Search for the cell housing the specified text and yield its [X, Y] center coordinate. 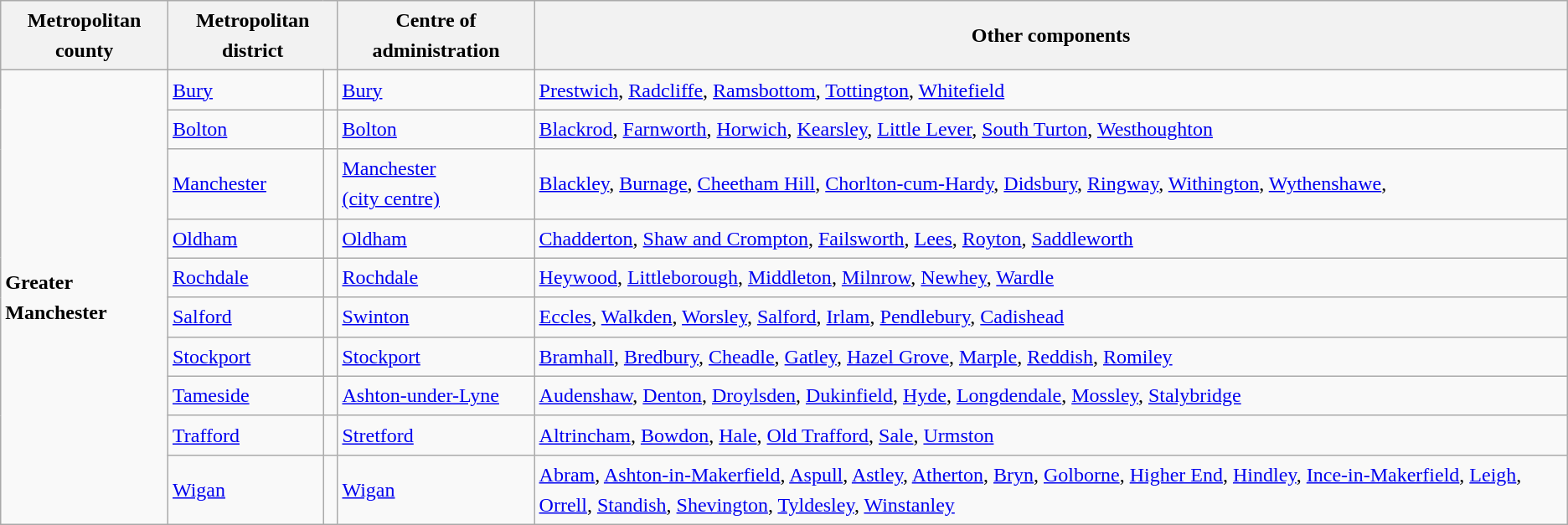
Blackley, Burnage, Cheetham Hill, Chorlton-cum-Hardy, Didsbury, Ringway, Withington, Wythenshawe, [1050, 184]
Chadderton, Shaw and Crompton, Failsworth, Lees, Royton, Saddleworth [1050, 238]
Centre of administration [436, 35]
Blackrod, Farnworth, Horwich, Kearsley, Little Lever, South Turton, Westhoughton [1050, 129]
Altrincham, Bowdon, Hale, Old Trafford, Sale, Urmston [1050, 435]
Trafford [245, 435]
Greater Manchester [85, 298]
Audenshaw, Denton, Droylsden, Dukinfield, Hyde, Longdendale, Mossley, Stalybridge [1050, 395]
Eccles, Walkden, Worsley, Salford, Irlam, Pendlebury, Cadishead [1050, 317]
Stretford [436, 435]
Prestwich, Radcliffe, Ramsbottom, Tottington, Whitefield [1050, 90]
Ashton-under-Lyne [436, 395]
Tameside [245, 395]
Metropolitan county [85, 35]
Manchester [245, 184]
Manchester(city centre) [436, 184]
Other components [1050, 35]
Heywood, Littleborough, Middleton, Milnrow, Newhey, Wardle [1050, 278]
Swinton [436, 317]
Metropolitan district [252, 35]
Salford [245, 317]
Bramhall, Bredbury, Cheadle, Gatley, Hazel Grove, Marple, Reddish, Romiley [1050, 357]
